Return (x, y) of the center of cell containing provided text 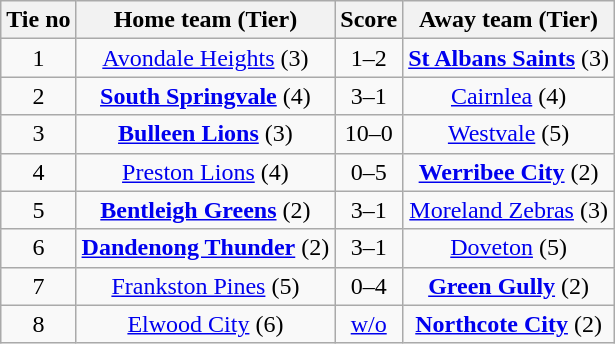
3 (38, 134)
Away team (Tier) (509, 20)
Doveton (5) (509, 248)
Cairnlea (4) (509, 96)
Green Gully (2) (509, 286)
Dandenong Thunder (2) (206, 248)
8 (38, 324)
Northcote City (2) (509, 324)
Home team (Tier) (206, 20)
Elwood City (6) (206, 324)
Westvale (5) (509, 134)
Score (369, 20)
0–4 (369, 286)
South Springvale (4) (206, 96)
St Albans Saints (3) (509, 58)
0–5 (369, 172)
7 (38, 286)
Tie no (38, 20)
1–2 (369, 58)
6 (38, 248)
Bentleigh Greens (2) (206, 210)
Frankston Pines (5) (206, 286)
Moreland Zebras (3) (509, 210)
5 (38, 210)
1 (38, 58)
4 (38, 172)
Bulleen Lions (3) (206, 134)
w/o (369, 324)
2 (38, 96)
Avondale Heights (3) (206, 58)
Werribee City (2) (509, 172)
Preston Lions (4) (206, 172)
10–0 (369, 134)
